Detect which cell encompasses the target text, then output its (x, y) center coordinate. 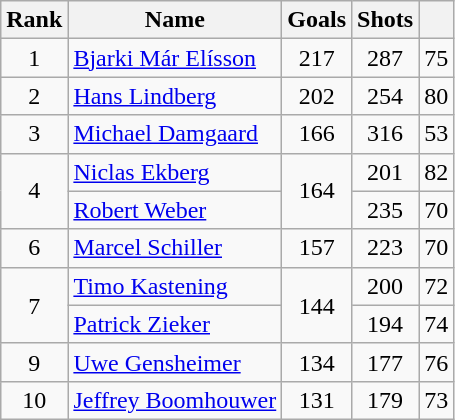
254 (386, 96)
Goals (317, 20)
164 (317, 191)
177 (386, 362)
75 (436, 58)
287 (386, 58)
Shots (386, 20)
157 (317, 248)
201 (386, 172)
53 (436, 134)
Patrick Zieker (175, 324)
200 (386, 286)
Robert Weber (175, 210)
Uwe Gensheimer (175, 362)
Marcel Schiller (175, 248)
82 (436, 172)
316 (386, 134)
Niclas Ekberg (175, 172)
166 (317, 134)
4 (34, 191)
74 (436, 324)
1 (34, 58)
Michael Damgaard (175, 134)
202 (317, 96)
Jeffrey Boomhouwer (175, 400)
235 (386, 210)
73 (436, 400)
76 (436, 362)
7 (34, 305)
72 (436, 286)
9 (34, 362)
Bjarki Már Elísson (175, 58)
Hans Lindberg (175, 96)
223 (386, 248)
131 (317, 400)
194 (386, 324)
Timo Kastening (175, 286)
134 (317, 362)
10 (34, 400)
217 (317, 58)
2 (34, 96)
6 (34, 248)
3 (34, 134)
144 (317, 305)
Rank (34, 20)
Name (175, 20)
179 (386, 400)
80 (436, 96)
